Determine the (X, Y) coordinate at the center of the cell enclosing the given text.  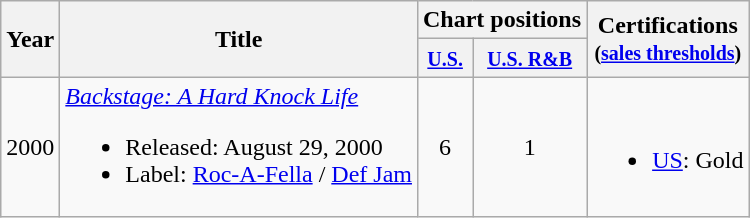
U.S. (444, 58)
Year (30, 39)
Certifications(sales thresholds) (668, 39)
Chart positions (502, 20)
1 (530, 147)
2000 (30, 147)
US: Gold (668, 147)
6 (444, 147)
Title (239, 39)
Backstage: A Hard Knock LifeReleased: August 29, 2000Label: Roc-A-Fella / Def Jam (239, 147)
U.S. R&B (530, 58)
